Output the (X, Y) coordinate of the center of the cell containing the given text.  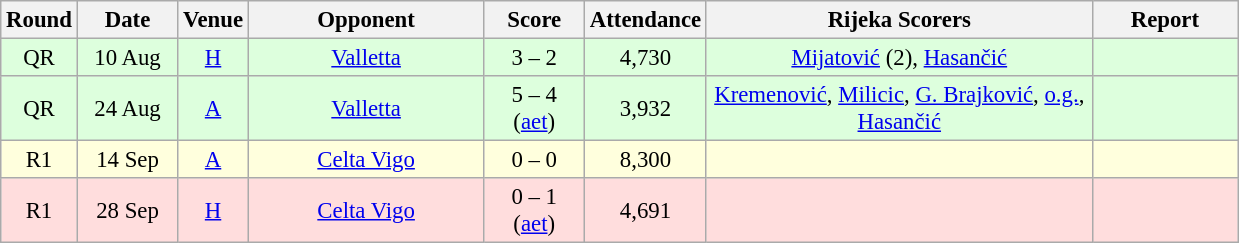
28 Sep (128, 210)
3 – 2 (534, 58)
10 Aug (128, 58)
Mijatović (2), Hasančić (899, 58)
Score (534, 20)
3,932 (646, 108)
Report (1165, 20)
0 – 0 (534, 160)
Rijeka Scorers (899, 20)
Opponent (366, 20)
4,730 (646, 58)
Venue (214, 20)
Date (128, 20)
24 Aug (128, 108)
0 – 1 (aet) (534, 210)
Round (39, 20)
8,300 (646, 160)
4,691 (646, 210)
14 Sep (128, 160)
Attendance (646, 20)
Kremenović, Milicic, G. Brajković, o.g., Hasančić (899, 108)
5 – 4 (aet) (534, 108)
